Locate the cell with the specified text and output its [X, Y] center coordinate. 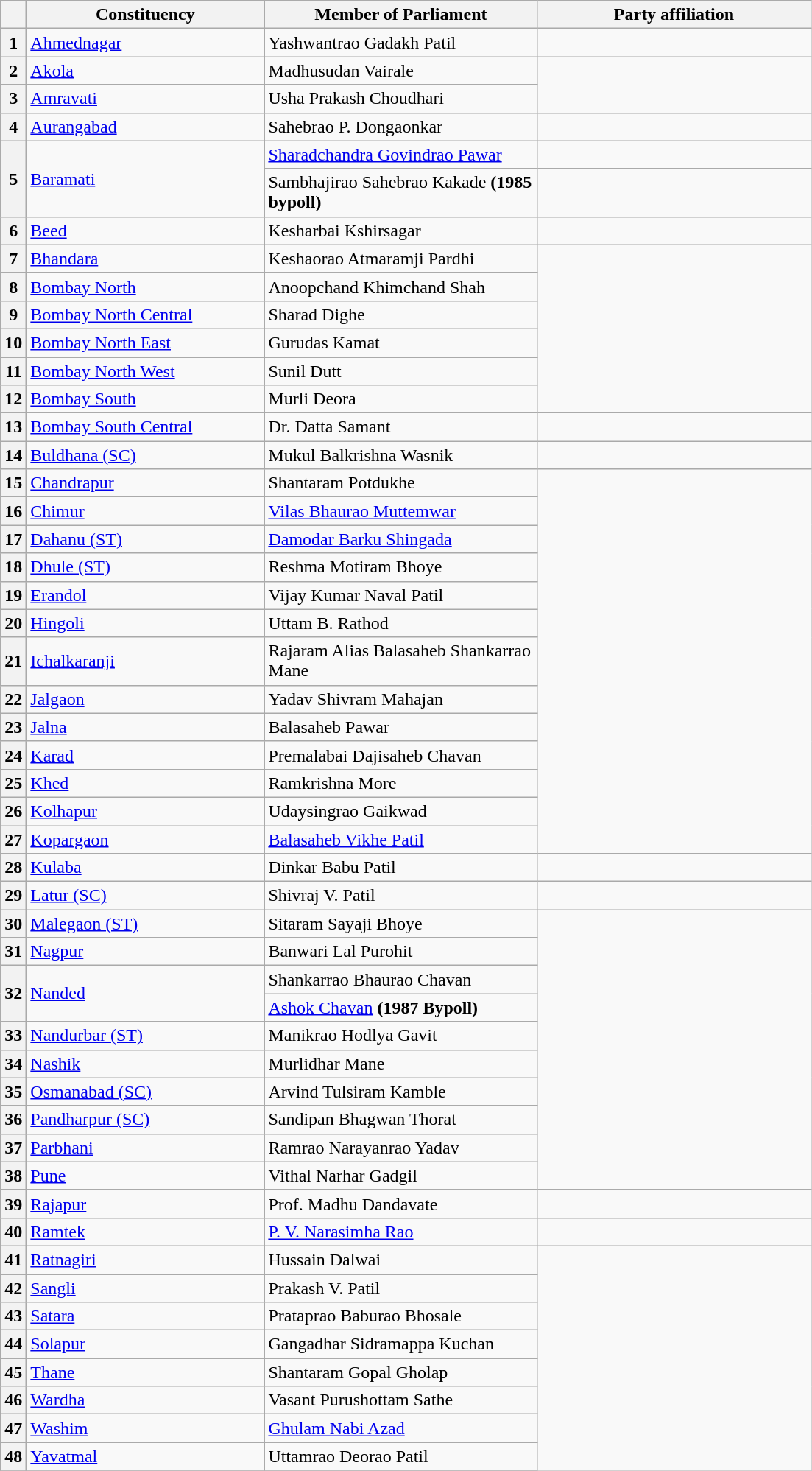
Nanded [146, 994]
Chimur [146, 511]
Sambhajirao Sahebrao Kakade (1985 bypoll) [400, 193]
Chandrapur [146, 483]
Member of Parliament [400, 15]
Premalabai Dajisaheb Chavan [400, 755]
13 [13, 427]
Wardha [146, 1400]
15 [13, 483]
41 [13, 1260]
43 [13, 1316]
Shivraj V. Patil [400, 896]
14 [13, 455]
Murlidhar Mane [400, 1064]
Gangadhar Sidramappa Kuchan [400, 1344]
18 [13, 567]
Bombay South Central [146, 427]
17 [13, 539]
Gurudas Kamat [400, 343]
48 [13, 1456]
47 [13, 1428]
19 [13, 595]
Uttam B. Rathod [400, 623]
Parbhani [146, 1148]
Vijay Kumar Naval Patil [400, 595]
Yadav Shivram Mahajan [400, 699]
Bhandara [146, 259]
Ramrao Narayanrao Yadav [400, 1148]
Damodar Barku Shingada [400, 539]
Usha Prakash Choudhari [400, 99]
44 [13, 1344]
21 [13, 661]
Ghulam Nabi Azad [400, 1428]
10 [13, 343]
Shantaram Potdukhe [400, 483]
Washim [146, 1428]
3 [13, 99]
Shantaram Gopal Gholap [400, 1372]
30 [13, 924]
Karad [146, 755]
Beed [146, 231]
Kulaba [146, 868]
Nagpur [146, 952]
Prakash V. Patil [400, 1288]
33 [13, 1036]
Baramati [146, 178]
Amravati [146, 99]
Ahmednagar [146, 43]
Ratnagiri [146, 1260]
Prataprao Baburao Bhosale [400, 1316]
Balasaheb Vikhe Patil [400, 839]
Keshaorao Atmaramji Pardhi [400, 259]
P. V. Narasimha Rao [400, 1232]
12 [13, 399]
Jalna [146, 727]
36 [13, 1120]
Nashik [146, 1064]
5 [13, 178]
Yavatmal [146, 1456]
31 [13, 952]
Mukul Balkrishna Wasnik [400, 455]
37 [13, 1148]
9 [13, 315]
Ramkrishna More [400, 783]
Yashwantrao Gadakh Patil [400, 43]
Sharad Dighe [400, 315]
Satara [146, 1316]
Ashok Chavan (1987 Bypoll) [400, 1008]
40 [13, 1232]
7 [13, 259]
Osmanabad (SC) [146, 1092]
Ichalkaranji [146, 661]
Anoopchand Khimchand Shah [400, 287]
Sitaram Sayaji Bhoye [400, 924]
Manikrao Hodlya Gavit [400, 1036]
28 [13, 868]
Hussain Dalwai [400, 1260]
20 [13, 623]
Jalgaon [146, 699]
8 [13, 287]
Dhule (ST) [146, 567]
Banwari Lal Purohit [400, 952]
23 [13, 727]
6 [13, 231]
Erandol [146, 595]
Kesharbai Kshirsagar [400, 231]
11 [13, 371]
Kopargaon [146, 839]
Thane [146, 1372]
45 [13, 1372]
Balasaheb Pawar [400, 727]
Dinkar Babu Patil [400, 868]
Sahebrao P. Dongaonkar [400, 127]
42 [13, 1288]
24 [13, 755]
27 [13, 839]
2 [13, 71]
Dr. Datta Samant [400, 427]
Prof. Madhu Dandavate [400, 1204]
Udaysingrao Gaikwad [400, 811]
Solapur [146, 1344]
Sharadchandra Govindrao Pawar [400, 155]
Arvind Tulsiram Kamble [400, 1092]
Nandurbar (ST) [146, 1036]
Sunil Dutt [400, 371]
Vasant Purushottam Sathe [400, 1400]
Buldhana (SC) [146, 455]
4 [13, 127]
Constituency [146, 15]
Dahanu (ST) [146, 539]
Akola [146, 71]
Khed [146, 783]
Pune [146, 1176]
1 [13, 43]
Vilas Bhaurao Muttemwar [400, 511]
35 [13, 1092]
Hingoli [146, 623]
Bombay North East [146, 343]
38 [13, 1176]
Madhusudan Vairale [400, 71]
25 [13, 783]
Bombay South [146, 399]
Bombay North Central [146, 315]
Sandipan Bhagwan Thorat [400, 1120]
16 [13, 511]
Sangli [146, 1288]
Ramtek [146, 1232]
Bombay North [146, 287]
Party affiliation [674, 15]
Murli Deora [400, 399]
Shankarrao Bhaurao Chavan [400, 980]
Malegaon (ST) [146, 924]
26 [13, 811]
Kolhapur [146, 811]
Rajapur [146, 1204]
Pandharpur (SC) [146, 1120]
Latur (SC) [146, 896]
29 [13, 896]
Reshma Motiram Bhoye [400, 567]
Aurangabad [146, 127]
Uttamrao Deorao Patil [400, 1456]
Vithal Narhar Gadgil [400, 1176]
22 [13, 699]
39 [13, 1204]
Rajaram Alias Balasaheb Shankarrao Mane [400, 661]
32 [13, 994]
Bombay North West [146, 371]
34 [13, 1064]
46 [13, 1400]
